Determine the [x, y] coordinate at the center of the cell enclosing the given text.  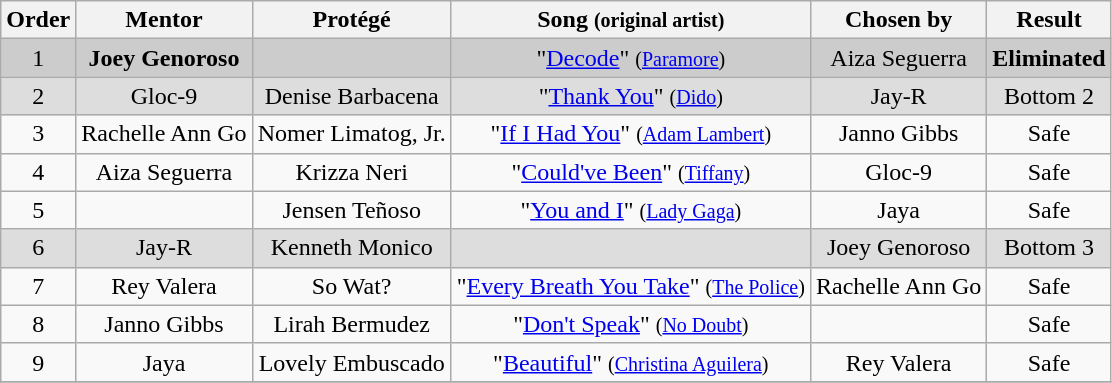
"Decode" (Paramore) [630, 58]
"Could've Been" (Tiffany) [630, 172]
So Wat? [352, 286]
Mentor [164, 20]
Krizza Neri [352, 172]
Song (original artist) [630, 20]
Bottom 2 [1049, 96]
"Every Breath You Take" (The Police) [630, 286]
Bottom 3 [1049, 248]
Eliminated [1049, 58]
"Beautiful" (Christina Aguilera) [630, 362]
Lirah Bermudez [352, 324]
Jensen Teñoso [352, 210]
Result [1049, 20]
"You and I" (Lady Gaga) [630, 210]
6 [38, 248]
Denise Barbacena [352, 96]
1 [38, 58]
Lovely Embuscado [352, 362]
7 [38, 286]
Kenneth Monico [352, 248]
"Thank You" (Dido) [630, 96]
"Don't Speak" (No Doubt) [630, 324]
Nomer Limatog, Jr. [352, 134]
4 [38, 172]
2 [38, 96]
3 [38, 134]
Chosen by [898, 20]
Order [38, 20]
8 [38, 324]
"If I Had You" (Adam Lambert) [630, 134]
9 [38, 362]
Protégé [352, 20]
5 [38, 210]
